For the text-containing cell, return its midpoint in (X, Y) coordinate format. 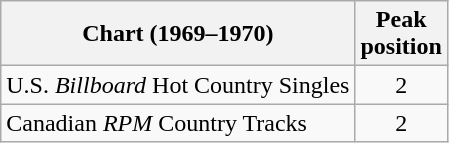
Chart (1969–1970) (178, 34)
U.S. Billboard Hot Country Singles (178, 85)
Canadian RPM Country Tracks (178, 123)
Peakposition (401, 34)
